Search for the cell housing the specified text and yield its (x, y) center coordinate. 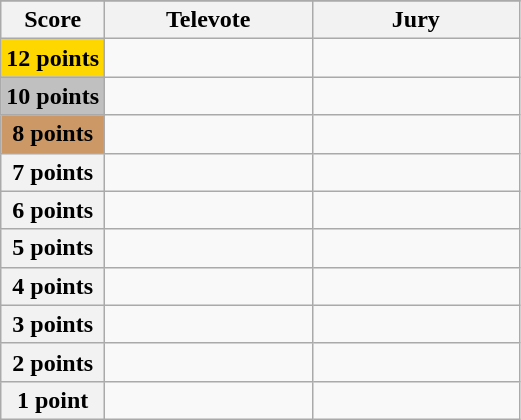
10 points (53, 96)
12 points (53, 58)
Jury (416, 20)
4 points (53, 286)
Score (53, 20)
Televote (209, 20)
5 points (53, 248)
2 points (53, 362)
7 points (53, 172)
6 points (53, 210)
3 points (53, 324)
1 point (53, 400)
8 points (53, 134)
